Capture the cell that displays the provided text and extract its (X, Y) central coordinate. 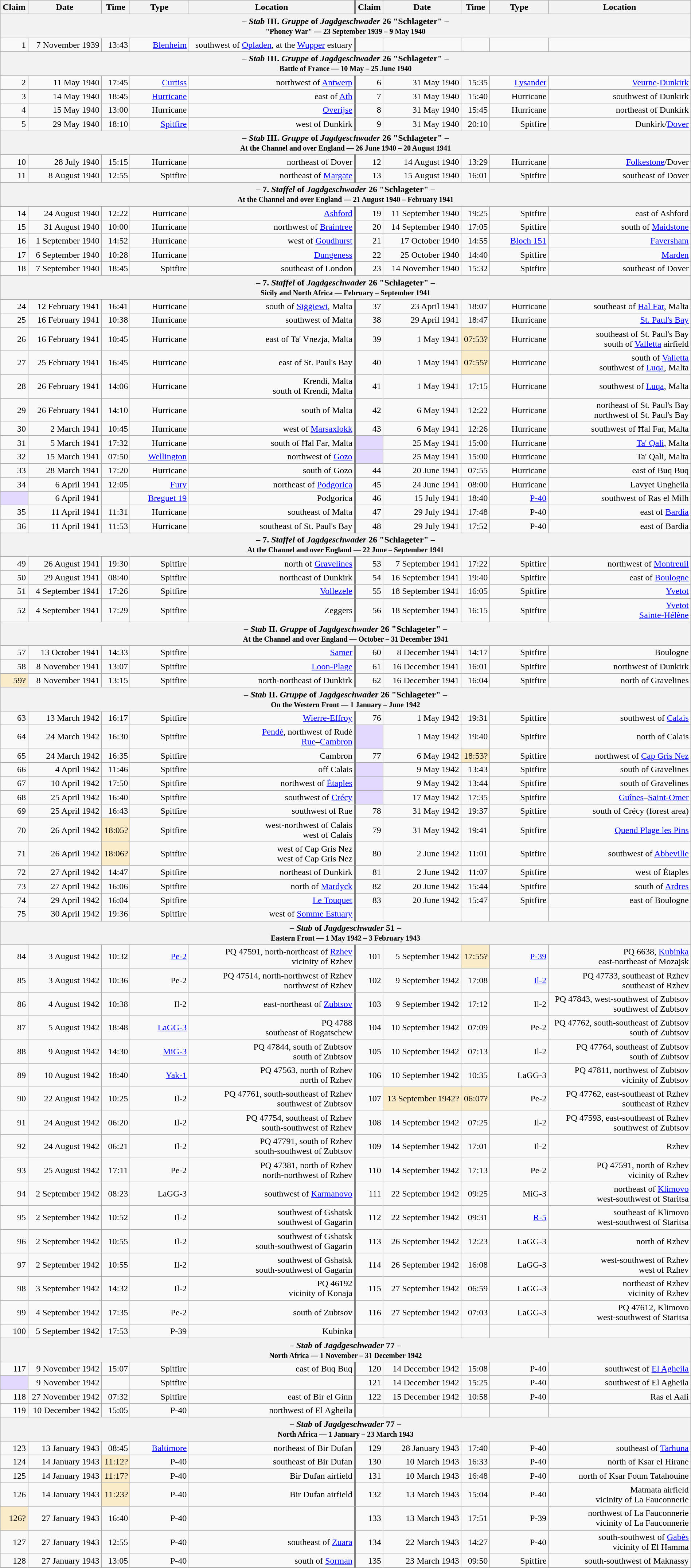
98 (14, 1288)
100 (14, 1331)
14:06 (116, 386)
17:12 (475, 1004)
09:25 (475, 1194)
28 (14, 386)
southeast of St. Paul's Bay (272, 526)
130 (369, 1462)
17:48 (475, 512)
17:50 (116, 783)
Wierre-Effroy (272, 718)
48 (369, 526)
PQ 47843, west-southwest of Zubtsov southwest of Zubtsov (620, 1004)
90 (14, 1099)
08:23 (116, 1194)
PQ 4788 southeast of Rogatschew (272, 1027)
15:04 (475, 1495)
south of Ħal Far, Malta (272, 443)
15 March 1941 (65, 456)
east of St. Paul's Bay (272, 362)
126? (14, 1518)
northwest of Braintree (272, 227)
Kubinka (272, 1331)
northwest of Antwerp (272, 82)
19:31 (475, 718)
89 (14, 1075)
38 (369, 320)
17:32 (116, 443)
17:11 (116, 1170)
15:45 (475, 110)
113 (369, 1241)
28 July 1940 (65, 162)
3 September 1942 (65, 1288)
15 December 1942 (422, 1397)
YvetotSainte-Hélène (620, 610)
PQ 47811, northwest of Zubtsovvicinity of Zubtsov (620, 1075)
west of Étaples (620, 872)
14 (14, 213)
west of Goudhurst (272, 241)
north of Mardyck (272, 886)
77 (369, 756)
southeast of Bir Dufan (272, 1462)
13:05 (116, 1561)
126 (14, 1495)
9 August 1942 (65, 1051)
19:30 (116, 564)
06:59 (475, 1288)
west of Marsaxlokk (272, 429)
17:29 (116, 610)
102 (369, 980)
18:53? (475, 756)
132 (369, 1495)
northeast of Klimovo west-southwest of Staritsa (620, 1194)
73 (14, 886)
Vollezele (272, 591)
3 (14, 96)
16:15 (475, 610)
Boulogne (620, 653)
29 April 1942 (65, 900)
08:40 (116, 577)
17:08 (475, 980)
71 (14, 854)
5 March 1941 (65, 443)
80 (369, 854)
off Calais (272, 770)
27 (14, 362)
115 (369, 1288)
11:23? (116, 1495)
11 (14, 175)
54 (369, 577)
Bloch 151 (519, 241)
south-southwest of Gabèsvicinity of El Hamma (620, 1542)
northeast of Rzhevvicinity of Rzhev (620, 1288)
07:25 (475, 1123)
127 (14, 1542)
PQ 47593, east-southeast of Rzhev southwest of Zubtsov (620, 1123)
123 (14, 1448)
Ashford (272, 213)
south of Siġġiewi, Malta (272, 306)
56 (369, 610)
17 May 1942 (422, 797)
east of Ath (272, 96)
92 (14, 1146)
135 (369, 1561)
68 (14, 797)
84 (14, 957)
2 March 1941 (65, 429)
25 (14, 320)
83 (369, 900)
15:44 (475, 886)
91 (14, 1123)
18:48 (116, 1027)
north of Ksar el Hirane (620, 1462)
07:55? (475, 362)
76 (369, 718)
10:58 (475, 1397)
19:36 (116, 914)
northeast of Podgorica (272, 485)
06:21 (116, 1146)
1 September 1940 (65, 241)
Dungeness (272, 255)
22 (369, 255)
8 August 1940 (65, 175)
south of Vallettasouthwest of Luqa, Malta (620, 362)
10 April 1942 (65, 783)
PQ 47733, southeast of Rzhev southeast of Rzhev (620, 980)
14:52 (116, 241)
111 (369, 1194)
33 (14, 470)
Faversham (620, 241)
97 (14, 1265)
– Stab II. Gruppe of Jagdgeschwader 26 "Schlageter" –On the Western Front — 1 January – June 1942 (345, 699)
15:25 (475, 1382)
south of Crécy (forest area) (620, 811)
24 (14, 306)
25 August 1942 (65, 1170)
11 May 1940 (65, 82)
Breguet 19 (160, 498)
PQ 47514, north-northwest of Rzhev northwest of Rzhev (272, 980)
southeast of Zuara (272, 1542)
104 (369, 1027)
southeast of St. Paul's Bay south of Valletta airfield (620, 339)
north of Calais (620, 736)
118 (14, 1397)
07:32 (116, 1397)
108 (369, 1123)
67 (14, 783)
west-southwest of Rzhev west of Rzhev (620, 1265)
northwest of El Agheila (272, 1411)
13:00 (116, 110)
79 (369, 830)
32 (14, 456)
19:25 (475, 213)
94 (14, 1194)
125 (14, 1476)
PQ 47844, south of Zubtsov south of Zubtsov (272, 1051)
07:50 (116, 456)
87 (14, 1027)
18:10 (116, 124)
R-5 (519, 1218)
PQ 47612, Klimovo west-southwest of Staritsa (620, 1312)
27 November 1942 (65, 1397)
18:05? (116, 830)
north-northeast of Dunkirk (272, 680)
11:01 (475, 854)
8 (369, 110)
112 (369, 1218)
31 (14, 443)
Lysander (519, 82)
Samer (272, 653)
16:05 (475, 591)
45 (369, 485)
10:35 (475, 1075)
117 (14, 1369)
Blenheim (160, 45)
12 February 1941 (65, 306)
10:32 (116, 957)
4 (14, 110)
northeast of Dover (272, 162)
Lavyet Ungheila (620, 485)
PQ 47381, north of Rzhev north-northwest of Rzhev (272, 1170)
78 (369, 811)
7 (369, 96)
southwest of Ras el Milh (620, 498)
15:08 (475, 1369)
109 (369, 1146)
16:41 (116, 306)
30 (14, 429)
15:40 (475, 96)
114 (369, 1265)
26 August 1941 (65, 564)
– Stab of Jagdgeschwader 77 –North Africa — 1 January – 23 March 1943 (345, 1429)
20 June 1941 (422, 470)
134 (369, 1542)
10:36 (116, 980)
6 September 1940 (65, 255)
12:26 (475, 429)
– Stab II. Gruppe of Jagdgeschwader 26 "Schlageter" –At the Channel and over England — October – 31 December 1941 (345, 634)
116 (369, 1312)
10 December 1942 (65, 1411)
PQ 47563, north of Rzhev north of Rzhev (272, 1075)
10 (14, 162)
west of Dunkirk (272, 124)
southwest of Dunkirk (620, 96)
17:05 (475, 227)
south of Sorman (272, 1561)
29 August 1941 (65, 577)
61 (369, 666)
09:31 (475, 1218)
northwest of Montreuil (620, 564)
15 August 1940 (422, 175)
63 (14, 718)
93 (14, 1170)
22 March 1943 (422, 1542)
Rzhev (620, 1146)
14:47 (116, 872)
8 December 1941 (422, 653)
Wellington (160, 456)
36 (14, 526)
14:27 (475, 1542)
122 (369, 1397)
17:01 (475, 1146)
PQ 6638, Kubinka east-northeast of Mozajsk (620, 957)
PQ 47754, southeast of Rzhev south-southwest of Rzhev (272, 1123)
17:13 (475, 1170)
southeast of London (272, 269)
east-northeast of Zubtsov (272, 1004)
14 September 1940 (422, 227)
northwest of Étaples (272, 783)
49 (14, 564)
119 (14, 1411)
40 (369, 362)
23 April 1941 (422, 306)
PQ 47591, north-northeast of Rzhevvicinity of Rzhev (272, 957)
25 October 1940 (422, 255)
north of Rzhev (620, 1241)
Podgorica (272, 498)
10:25 (116, 1099)
16:43 (116, 811)
11:17? (116, 1476)
18:07 (475, 306)
107 (369, 1099)
13 September 1942? (422, 1099)
– 7. Staffel of Jagdgeschwader 26 "Schlageter" –At the Channel and over England — 21 August 1940 – February 1941 (345, 194)
15 May 1940 (65, 110)
14:30 (116, 1051)
14:40 (475, 255)
07:55 (475, 470)
6 May 1942 (422, 756)
Ras el Aali (620, 1397)
24 August 1940 (65, 213)
5 (14, 124)
17:51 (475, 1518)
– Stab III. Gruppe of Jagdgeschwader 26 "Schlageter" –Battle of France — 10 May – 25 June 1940 (345, 63)
2 (14, 82)
16 (14, 241)
11:12? (116, 1462)
Guînes–Saint-Omer (620, 797)
Dunkirk/Dover (620, 124)
PQ 47762, south-southeast of Zubtsov south of Zubtsov (620, 1027)
14:17 (475, 653)
17:26 (116, 591)
07:09 (475, 1027)
35 (14, 512)
12 (369, 162)
northwest of Cap Gris Nez (620, 756)
52 (14, 610)
Loon-Plage (272, 666)
southeast of Ħal Far, Malta (620, 306)
86 (14, 1004)
16:08 (475, 1265)
13 March 1942 (65, 718)
west-northwest of Calais west of Calais (272, 830)
11:07 (475, 872)
– Stab III. Gruppe of Jagdgeschwader 26 "Schlageter" –At the Channel and over England — 26 June 1940 – 20 August 1941 (345, 143)
15:35 (475, 82)
17:45 (116, 82)
southwest of Karmanovo (272, 1194)
northeast of Margate (272, 175)
128 (14, 1561)
10 August 1942 (65, 1075)
south of Ardres (620, 886)
62 (369, 680)
99 (14, 1312)
14 May 1940 (65, 96)
7 November 1939 (65, 45)
19:41 (475, 830)
72 (14, 872)
11:53 (116, 526)
13 October 1941 (65, 653)
Cambron (272, 756)
south of Zubtsov (272, 1312)
southwest of Gshatsksouthwest of Gagarin (272, 1218)
14:32 (116, 1288)
13:29 (475, 162)
59? (14, 680)
39 (369, 339)
Overijse (272, 110)
131 (369, 1476)
133 (369, 1518)
southwest of Rue (272, 811)
– 7. Staffel of Jagdgeschwader 26 "Schlageter" –Sicily and North Africa — February – September 1941 (345, 287)
southwest of Malta (272, 320)
14 August 1940 (422, 162)
Le Touquet (272, 900)
Curtiss (160, 82)
51 (14, 591)
northeast of Bir Dufan (272, 1448)
14 November 1940 (422, 269)
23 March 1943 (422, 1561)
65 (14, 756)
14:33 (116, 653)
7 September 1941 (422, 564)
28 March 1941 (65, 470)
7 September 1940 (65, 269)
69 (14, 811)
74 (14, 900)
129 (369, 1448)
25 February 1941 (65, 362)
124 (14, 1462)
18:06? (116, 854)
15:15 (116, 162)
07:03 (475, 1312)
26 (14, 339)
Folkestone/Dover (620, 162)
17:53 (116, 1331)
PQ 47764, southeast of Zubtsov south of Zubtsov (620, 1051)
18 (14, 269)
southeast of Malta (272, 512)
15:47 (475, 900)
Quend Plage les Pins (620, 830)
– Stab of Jagdgeschwader 77 –North Africa — 1 November – 31 December 1942 (345, 1350)
– Stab III. Gruppe of Jagdgeschwader 26 "Schlageter" –"Phoney War" — 23 September 1939 – 9 May 1940 (345, 26)
northwest of Gozo (272, 456)
southwest of Opladen, at the Wupper estuary (272, 45)
southeast of Klimovo west-southwest of Staritsa (620, 1218)
28 January 1943 (422, 1448)
south-southwest of Maknassy (620, 1561)
23 (369, 269)
Zeggers (272, 610)
east of Bir el Ginn (272, 1397)
09:50 (475, 1561)
22 August 1942 (65, 1099)
12:05 (116, 485)
16:30 (116, 736)
53 (369, 564)
13:15 (116, 680)
70 (14, 830)
07:13 (475, 1051)
PQ 47791, south of Rzhev south-southwest of Zubtsov (272, 1146)
Fury (160, 485)
82 (369, 886)
10:52 (116, 1218)
southwest of Crécy (272, 797)
4 August 1942 (65, 1004)
17:55? (475, 957)
19:37 (475, 811)
– 7. Staffel of Jagdgeschwader 26 "Schlageter" –At the Channel and over England — 22 June – September 1941 (345, 545)
west of Cap Gris Nez west of Cap Gris Nez (272, 854)
96 (14, 1241)
14:10 (116, 410)
Baltimore (160, 1448)
southwest of Abbeville (620, 854)
06:20 (116, 1123)
east of Ashford (620, 213)
southwest of Luqa, Malta (620, 386)
31 August 1940 (65, 227)
24 June 1941 (422, 485)
95 (14, 1218)
16:17 (116, 718)
northwest of Dunkirk (620, 666)
16:35 (116, 756)
17:22 (475, 564)
PQ 46192vicinity of Konaja (272, 1288)
10:00 (116, 227)
9 (369, 124)
17 October 1940 (422, 241)
PQ 47761, south-southeast of Rzhev southwest of Zubtsov (272, 1099)
northeast of St. Paul's Baynorthwest of St. Paul's Bay (620, 410)
42 (369, 410)
PQ 47762, east-southeast of Rzhev southeast of Rzhev (620, 1099)
north of Ksar Foum Tatahouine (620, 1476)
08:45 (116, 1448)
43 (369, 429)
47 (369, 512)
southwest of Calais (620, 718)
34 (14, 485)
southeast of Tarhuna (620, 1448)
121 (369, 1382)
west of Somme Estuary (272, 914)
105 (369, 1051)
16 September 1941 (422, 577)
06:07? (475, 1099)
30 April 1942 (65, 914)
16:06 (116, 886)
4 April 1942 (65, 770)
– Stab of Jagdgeschwader 51 –Eastern Front — 1 May 1942 – 3 February 1943 (345, 933)
110 (369, 1170)
1 (14, 45)
29 May 1940 (65, 124)
16:48 (475, 1476)
south of Malta (272, 410)
Veurne-Dunkirk (620, 82)
07:53? (475, 339)
17 (14, 255)
120 (369, 1369)
15:05 (116, 1411)
15:32 (475, 269)
106 (369, 1075)
20:10 (475, 124)
29 April 1941 (422, 320)
44 (369, 470)
Krendi, Maltasouth of Krendi, Malta (272, 386)
15 July 1941 (422, 498)
81 (369, 872)
south of Maidstone (620, 227)
13:07 (116, 666)
08:00 (475, 485)
5 August 1942 (65, 1027)
Yvetot (620, 591)
41 (369, 386)
Marden (620, 255)
17:20 (116, 470)
east of Ta' Vnezja, Malta (272, 339)
southwest of Ħal Far, Malta (620, 429)
13 January 1943 (65, 1448)
16:45 (116, 362)
58 (14, 666)
St. Paul's Bay (620, 320)
17:52 (475, 526)
37 (369, 306)
46 (369, 498)
13:44 (475, 783)
101 (369, 957)
17:40 (475, 1448)
Pendé, northwest of RudéRue–Cambron (272, 736)
14:55 (475, 241)
15:07 (116, 1369)
103 (369, 1004)
75 (14, 914)
20 (369, 227)
29 (14, 410)
18:47 (475, 320)
60 (369, 653)
12:23 (475, 1241)
85 (14, 980)
66 (14, 770)
21 (369, 241)
64 (14, 736)
PQ 47591, north of Rzhevvicinity of Rzhev (620, 1170)
55 (369, 591)
northwest of La Fauconnerievicinity of La Fauconnerie (620, 1518)
15 (14, 227)
6 (369, 82)
13 (369, 175)
17:15 (475, 386)
south of Gozo (272, 470)
57 (14, 653)
11 September 1940 (422, 213)
11:46 (116, 770)
Matmata airfieldvicinity of La Fauconnerie (620, 1495)
88 (14, 1051)
Yak-1 (160, 1075)
50 (14, 577)
19 (369, 213)
16:33 (475, 1462)
11:31 (116, 512)
4 September 1942 (65, 1312)
10:28 (116, 255)
